Output the [x, y] coordinate of the center of the cell containing the given text.  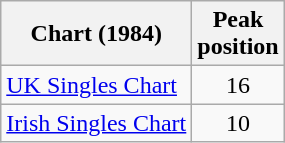
16 [238, 85]
UK Singles Chart [96, 85]
Irish Singles Chart [96, 123]
Chart (1984) [96, 34]
10 [238, 123]
Peakposition [238, 34]
